Output the (X, Y) coordinate of the center of the cell containing the given text.  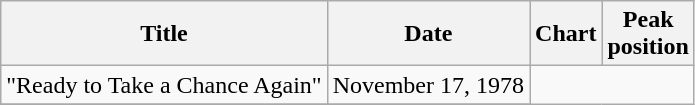
Peakposition (648, 34)
November 17, 1978 (428, 85)
Chart (566, 34)
Title (164, 34)
Date (428, 34)
"Ready to Take a Chance Again" (164, 85)
